Determine the (x, y) coordinate at the center of the cell enclosing the given text.  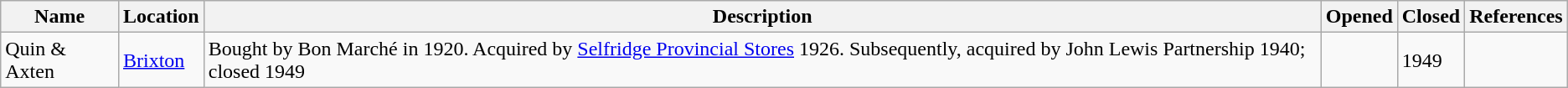
References (1516, 17)
Description (762, 17)
1949 (1431, 60)
Brixton (161, 60)
Name (60, 17)
Location (161, 17)
Closed (1431, 17)
Opened (1359, 17)
Quin & Axten (60, 60)
Bought by Bon Marché in 1920. Acquired by Selfridge Provincial Stores 1926. Subsequently, acquired by John Lewis Partnership 1940; closed 1949 (762, 60)
